Pinpoint the cell where the given text exists, returning its [x, y] midpoint coordinate. 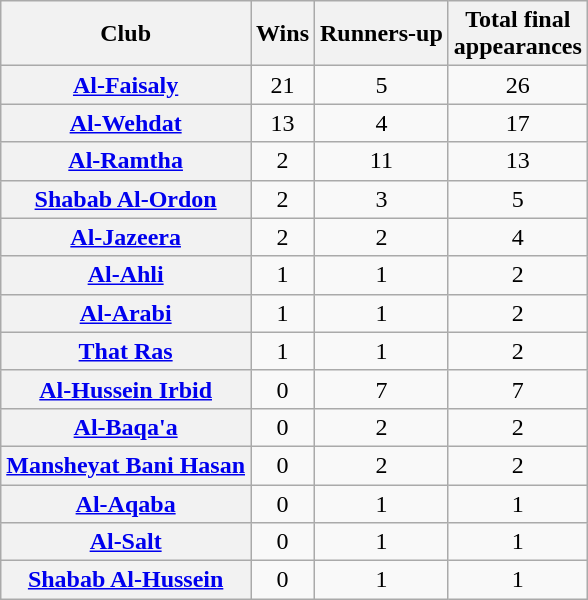
Al-Wehdat [126, 123]
Al-Ramtha [126, 161]
Al-Jazeera [126, 237]
Total finalappearances [518, 34]
Mansheyat Bani Hasan [126, 465]
Runners-up [382, 34]
Al-Hussein Irbid [126, 389]
Al-Arabi [126, 313]
Shabab Al-Ordon [126, 199]
Club [126, 34]
That Ras [126, 351]
Al-Faisaly [126, 85]
21 [283, 85]
Al-Baqa'a [126, 427]
Al-Ahli [126, 275]
Al-Aqaba [126, 503]
Al-Salt [126, 542]
Wins [283, 34]
11 [382, 161]
26 [518, 85]
Shabab Al-Hussein [126, 580]
17 [518, 123]
3 [382, 199]
